Search for the cell housing the specified text and yield its [X, Y] center coordinate. 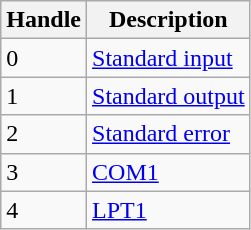
Standard error [169, 134]
1 [44, 96]
2 [44, 134]
Standard output [169, 96]
Handle [44, 20]
COM1 [169, 172]
Description [169, 20]
3 [44, 172]
0 [44, 58]
4 [44, 210]
LPT1 [169, 210]
Standard input [169, 58]
